Pinpoint the cell where the given text exists, returning its (x, y) midpoint coordinate. 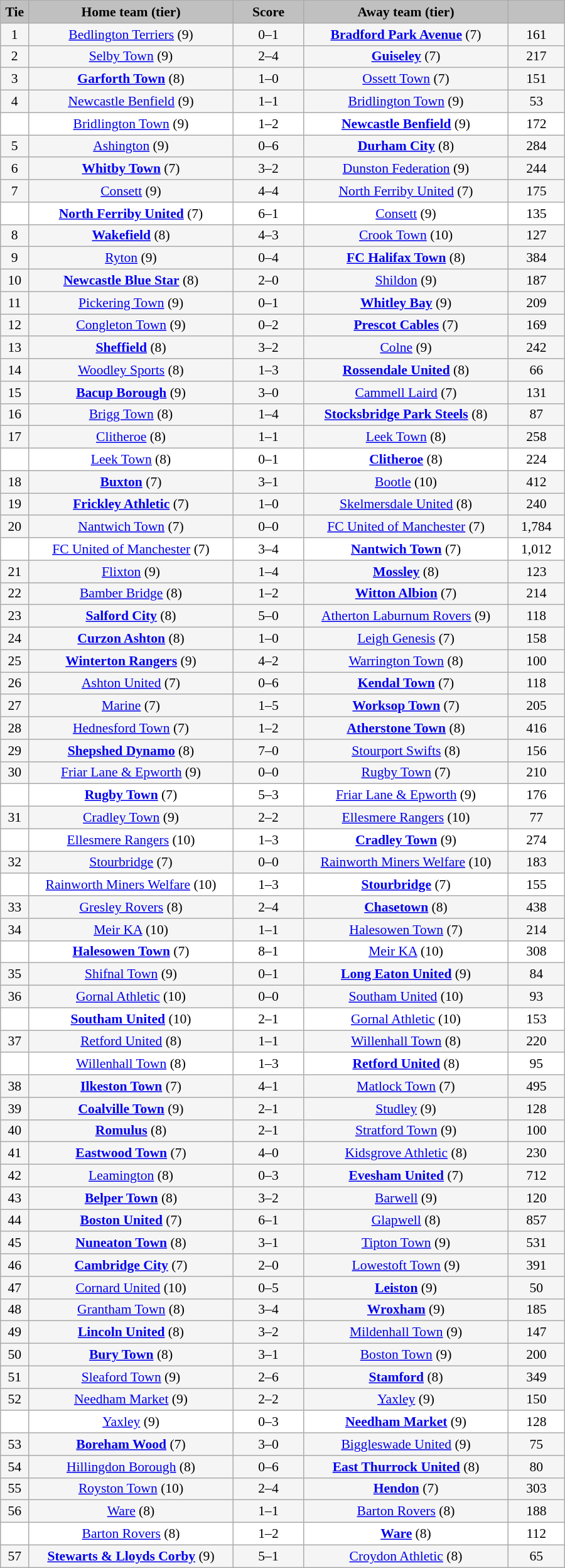
258 (536, 437)
39 (15, 1109)
2–6 (268, 1377)
158 (536, 639)
Hillingdon Borough (8) (131, 1467)
Ashton United (7) (131, 683)
Witton Albion (7) (406, 594)
384 (536, 258)
3 (15, 79)
6 (15, 169)
33 (15, 907)
349 (536, 1377)
Wroxham (9) (406, 1310)
55 (15, 1489)
Gresley Rovers (8) (131, 907)
Mossley (8) (406, 572)
4–1 (268, 1086)
Biggleswade United (9) (406, 1444)
0–2 (268, 325)
188 (536, 1511)
17 (15, 437)
37 (15, 1042)
Bedlington Terriers (9) (131, 35)
East Thurrock United (8) (406, 1467)
Royston Town (10) (131, 1489)
Ashington (9) (131, 146)
38 (15, 1086)
Nuneaton Town (8) (131, 1243)
14 (15, 370)
303 (536, 1489)
0–5 (268, 1288)
175 (536, 191)
Frickley Athletic (7) (131, 504)
Matlock Town (7) (406, 1086)
48 (15, 1310)
16 (15, 415)
13 (15, 348)
42 (15, 1176)
416 (536, 728)
Guiseley (7) (406, 57)
Cambridge City (7) (131, 1265)
45 (15, 1243)
1–5 (268, 706)
30 (15, 773)
Ilkeston Town (7) (131, 1086)
18 (15, 482)
Flixton (9) (131, 572)
87 (536, 415)
Evesham United (7) (406, 1176)
56 (15, 1511)
172 (536, 124)
151 (536, 79)
4 (15, 102)
11 (15, 303)
28 (15, 728)
65 (536, 1556)
Croydon Athletic (8) (406, 1556)
Hendon (7) (406, 1489)
93 (536, 997)
Score (268, 12)
Bury Town (8) (131, 1355)
Buxton (7) (131, 482)
Stratford Town (9) (406, 1131)
Kendal Town (7) (406, 683)
36 (15, 997)
Bamber Bridge (8) (131, 594)
153 (536, 1019)
161 (536, 35)
Marine (7) (131, 706)
135 (536, 214)
Ryton (9) (131, 258)
127 (536, 236)
Lincoln United (8) (131, 1332)
25 (15, 661)
Kidsgrove Athletic (8) (406, 1153)
Sheffield (8) (131, 348)
112 (536, 1534)
Chasetown (8) (406, 907)
Boreham Wood (7) (131, 1444)
Shepshed Dynamo (8) (131, 751)
244 (536, 169)
Grantham Town (8) (131, 1310)
Coalville Town (9) (131, 1109)
5–0 (268, 616)
131 (536, 393)
220 (536, 1042)
200 (536, 1355)
Shifnal Town (9) (131, 974)
46 (15, 1265)
Woodley Sports (8) (131, 370)
27 (15, 706)
230 (536, 1153)
Long Eaton United (9) (406, 974)
23 (15, 616)
242 (536, 348)
1,012 (536, 549)
857 (536, 1221)
Bootle (10) (406, 482)
Cornard United (10) (131, 1288)
Away team (tier) (406, 12)
29 (15, 751)
5–1 (268, 1556)
Brigg Town (8) (131, 415)
Bacup Borough (9) (131, 393)
Colne (9) (406, 348)
2 (15, 57)
4–0 (268, 1153)
Bradford Park Avenue (7) (406, 35)
47 (15, 1288)
Rossendale United (8) (406, 370)
123 (536, 572)
5–3 (268, 795)
15 (15, 393)
438 (536, 907)
Prescot Cables (7) (406, 325)
391 (536, 1265)
51 (15, 1377)
9 (15, 258)
Ossett Town (7) (406, 79)
Stamford (8) (406, 1377)
Eastwood Town (7) (131, 1153)
Winterton Rangers (9) (131, 661)
205 (536, 706)
412 (536, 482)
49 (15, 1332)
Atherton Laburnum Rovers (9) (406, 616)
Barwell (9) (406, 1198)
Boston United (7) (131, 1221)
Hednesford Town (7) (131, 728)
Warrington Town (8) (406, 661)
Newcastle Blue Star (8) (131, 281)
169 (536, 325)
Home team (tier) (131, 12)
57 (15, 1556)
21 (15, 572)
Leamington (8) (131, 1176)
77 (536, 818)
34 (15, 930)
Garforth Town (8) (131, 79)
26 (15, 683)
308 (536, 952)
8 (15, 236)
Boston Town (9) (406, 1355)
156 (536, 751)
Stocksbridge Park Steels (8) (406, 415)
95 (536, 1064)
Tipton Town (9) (406, 1243)
41 (15, 1153)
75 (536, 1444)
22 (15, 594)
Skelmersdale United (8) (406, 504)
Tie (15, 12)
32 (15, 863)
187 (536, 281)
1 (15, 35)
Mildenhall Town (9) (406, 1332)
Pickering Town (9) (131, 303)
Crook Town (10) (406, 236)
4–4 (268, 191)
7 (15, 191)
274 (536, 840)
Congleton Town (9) (131, 325)
Belper Town (8) (131, 1198)
Dunston Federation (9) (406, 169)
Leigh Genesis (7) (406, 639)
284 (536, 146)
24 (15, 639)
4–2 (268, 661)
52 (15, 1400)
80 (536, 1467)
10 (15, 281)
185 (536, 1310)
19 (15, 504)
1,784 (536, 527)
54 (15, 1467)
224 (536, 460)
Salford City (8) (131, 616)
147 (536, 1332)
Sleaford Town (9) (131, 1377)
155 (536, 885)
5 (15, 146)
8–1 (268, 952)
Atherstone Town (8) (406, 728)
Studley (9) (406, 1109)
Shildon (9) (406, 281)
Stourport Swifts (8) (406, 751)
40 (15, 1131)
120 (536, 1198)
183 (536, 863)
0–4 (268, 258)
Stewarts & Lloyds Corby (9) (131, 1556)
240 (536, 504)
150 (536, 1400)
209 (536, 303)
217 (536, 57)
Wakefield (8) (131, 236)
712 (536, 1176)
20 (15, 527)
31 (15, 818)
210 (536, 773)
Leiston (9) (406, 1288)
Worksop Town (7) (406, 706)
84 (536, 974)
7–0 (268, 751)
531 (536, 1243)
Durham City (8) (406, 146)
12 (15, 325)
Whitby Town (7) (131, 169)
FC Halifax Town (8) (406, 258)
Cammell Laird (7) (406, 393)
Curzon Ashton (8) (131, 639)
4–3 (268, 236)
Glapwell (8) (406, 1221)
176 (536, 795)
66 (536, 370)
Romulus (8) (131, 1131)
35 (15, 974)
495 (536, 1086)
Lowestoft Town (9) (406, 1265)
Whitley Bay (9) (406, 303)
Selby Town (9) (131, 57)
44 (15, 1221)
43 (15, 1198)
